Return (X, Y) of the center of cell containing provided text 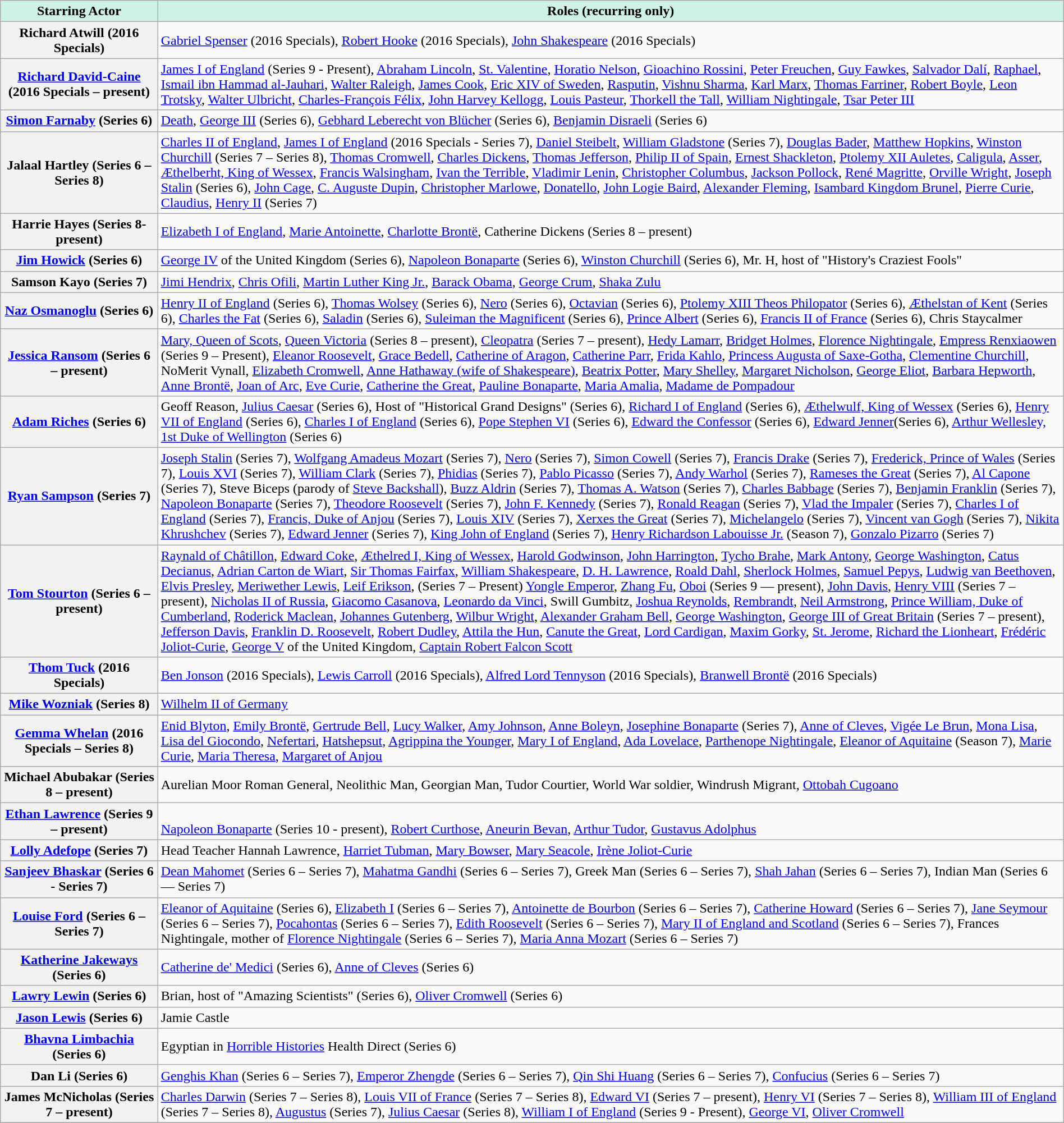
James McNicholas (Series 7 – present) (79, 1104)
Napoleon Bonaparte (Series 10 - present), Robert Curthose, Aneurin Bevan, Arthur Tudor, Gustavus Adolphus (611, 822)
Simon Farnaby (Series 6) (79, 121)
Thom Tuck (2016 Specials) (79, 676)
Louise Ford (Series 6 – Series 7) (79, 923)
Roles (recurring only) (611, 11)
Ethan Lawrence (Series 9 – present) (79, 822)
Dan Li (Series 6) (79, 1075)
Starring Actor (79, 11)
Richard Atwill (2016 Specials) (79, 40)
Naz Osmanoglu (Series 6) (79, 311)
Gemma Whelan (2016 Specials – Series 8) (79, 741)
Samson Kayo (Series 7) (79, 282)
Genghis Khan (Series 6 – Series 7), Emperor Zhengde (Series 6 – Series 7), Qin Shi Huang (Series 6 – Series 7), Confucius (Series 6 – Series 7) (611, 1075)
George IV of the United Kingdom (Series 6), Napoleon Bonaparte (Series 6), Winston Churchill (Series 6), Mr. H, host of "History's Craziest Fools" (611, 260)
Jim Howick (Series 6) (79, 260)
Catherine de' Medici (Series 6), Anne of Cleves (Series 6) (611, 968)
Sanjeev Bhaskar (Series 6 - Series 7) (79, 879)
Jalaal Hartley (Series 6 – Series 8) (79, 172)
Aurelian Moor Roman General, Neolithic Man, Georgian Man, Tudor Courtier, World War soldier, Windrush Migrant, Ottobah Cugoano (611, 785)
Egyptian in Horrible Histories Health Direct (Series 6) (611, 1046)
Ryan Sampson (Series 7) (79, 496)
Jason Lewis (Series 6) (79, 1017)
Tom Stourton (Series 6 – present) (79, 601)
Ben Jonson (2016 Specials), Lewis Carroll (2016 Specials), Alfred Lord Tennyson (2016 Specials), Branwell Brontë (2016 Specials) (611, 676)
Richard David-Caine (2016 Specials – present) (79, 84)
Adam Riches (Series 6) (79, 421)
Michael Abubakar (Series 8 – present) (79, 785)
Katherine Jakeways (Series 6) (79, 968)
Jessica Ransom (Series 6 – present) (79, 363)
Jimi Hendrix, Chris Ofili, Martin Luther King Jr., Barack Obama, George Crum, Shaka Zulu (611, 282)
Bhavna Limbachia (Series 6) (79, 1046)
Lawry Lewin (Series 6) (79, 996)
Wilhelm II of Germany (611, 704)
Harrie Hayes (Series 8-present) (79, 231)
Brian, host of "Amazing Scientists" (Series 6), Oliver Cromwell (Series 6) (611, 996)
Mike Wozniak (Series 8) (79, 704)
Elizabeth I of England, Marie Antoinette, Charlotte Brontë, Catherine Dickens (Series 8 – present) (611, 231)
Death, George III (Series 6), Gebhard Leberecht von Blücher (Series 6), Benjamin Disraeli (Series 6) (611, 121)
Jamie Castle (611, 1017)
Head Teacher Hannah Lawrence, Harriet Tubman, Mary Bowser, Mary Seacole, Irène Joliot-Curie (611, 850)
Lolly Adefope (Series 7) (79, 850)
Gabriel Spenser (2016 Specials), Robert Hooke (2016 Specials), John Shakespeare (2016 Specials) (611, 40)
